For the text-containing cell, return its midpoint in (X, Y) coordinate format. 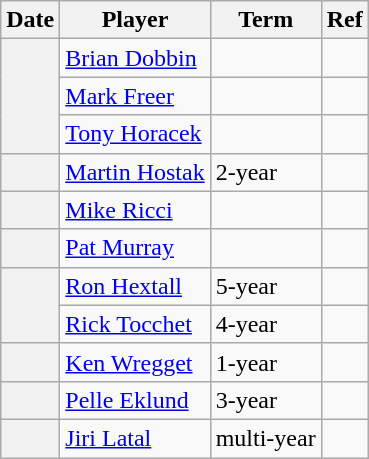
Ref (344, 20)
Pat Murray (135, 248)
Player (135, 20)
5-year (266, 286)
Ron Hextall (135, 286)
1-year (266, 362)
Pelle Eklund (135, 400)
multi-year (266, 438)
3-year (266, 400)
2-year (266, 172)
Tony Horacek (135, 134)
Jiri Latal (135, 438)
Rick Tocchet (135, 324)
Ken Wregget (135, 362)
Martin Hostak (135, 172)
Brian Dobbin (135, 58)
Mark Freer (135, 96)
Term (266, 20)
Mike Ricci (135, 210)
4-year (266, 324)
Date (30, 20)
